Detect which cell encompasses the target text, then output its (X, Y) center coordinate. 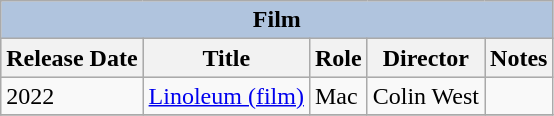
Film (277, 20)
2022 (72, 96)
Linoleum (film) (226, 96)
Notes (519, 58)
Mac (338, 96)
Director (426, 58)
Release Date (72, 58)
Title (226, 58)
Colin West (426, 96)
Role (338, 58)
